Capture the cell that displays the provided text and extract its (X, Y) central coordinate. 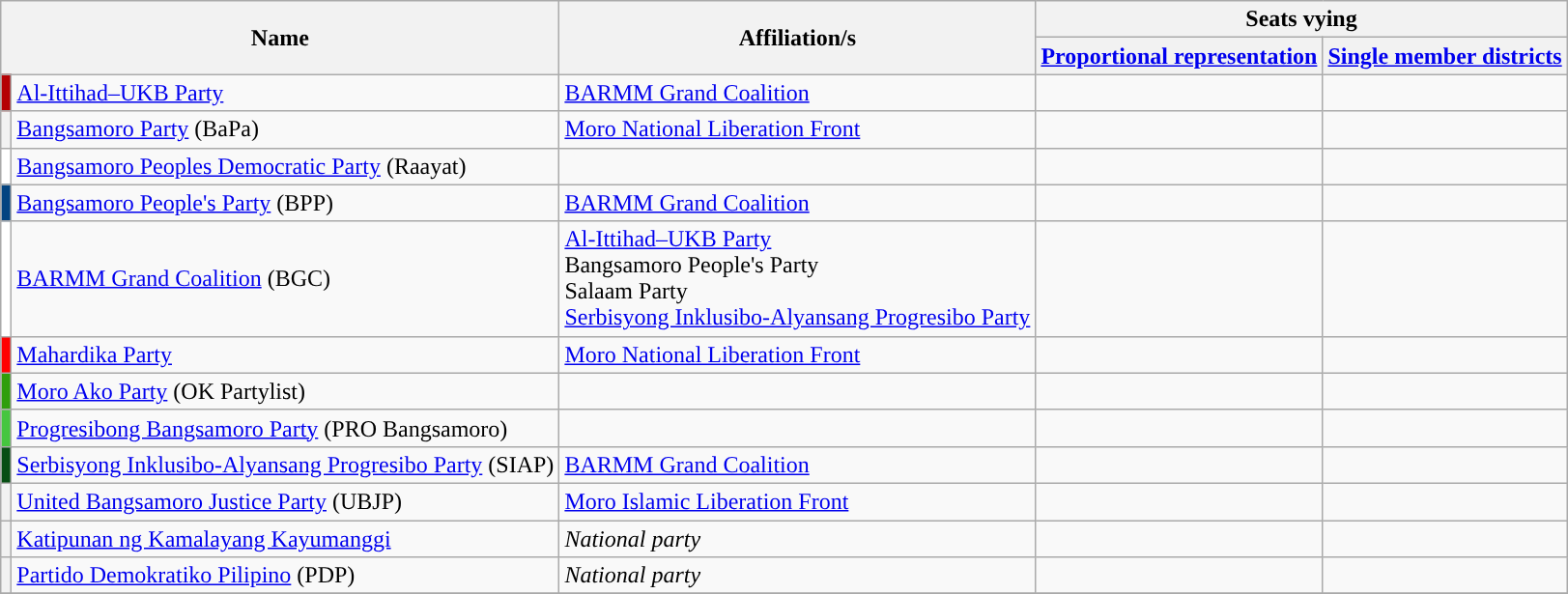
Partido Demokratiko Pilipino (PDP) (286, 576)
Seats vying (1301, 19)
Proportional representation (1179, 56)
Bangsamoro Party (BaPa) (286, 129)
BARMM Grand Coalition (BGC) (286, 278)
Affiliation/s (798, 38)
Bangsamoro People's Party (BPP) (286, 203)
Single member districts (1445, 56)
Progresibong Bangsamoro Party (PRO Bangsamoro) (286, 428)
Al-Ittihad–UKB Party (286, 93)
Al-Ittihad–UKB PartyBangsamoro People's PartySalaam PartySerbisyong Inklusibo-Alyansang Progresibo Party (798, 278)
Bangsamoro Peoples Democratic Party (Raayat) (286, 166)
Serbisyong Inklusibo-Alyansang Progresibo Party (SIAP) (286, 465)
Katipunan ng Kamalayang Kayumanggi (286, 538)
United Bangsamoro Justice Party (UBJP) (286, 501)
Name (280, 38)
Moro Ako Party (OK Partylist) (286, 391)
Mahardika Party (286, 354)
Moro Islamic Liberation Front (798, 501)
